Return (X, Y) of the center of cell containing provided text 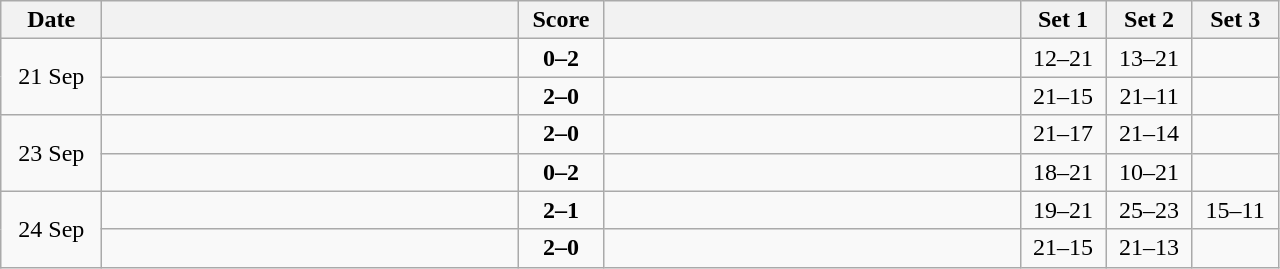
21–13 (1149, 248)
21 Sep (52, 77)
Set 1 (1063, 20)
19–21 (1063, 210)
21–11 (1149, 96)
21–17 (1063, 134)
15–11 (1235, 210)
Score (561, 20)
13–21 (1149, 58)
23 Sep (52, 153)
24 Sep (52, 229)
Set 3 (1235, 20)
Set 2 (1149, 20)
12–21 (1063, 58)
Date (52, 20)
2–1 (561, 210)
18–21 (1063, 172)
10–21 (1149, 172)
25–23 (1149, 210)
21–14 (1149, 134)
